Return the [x, y] coordinate for the center point of the cell that contains the specified text.  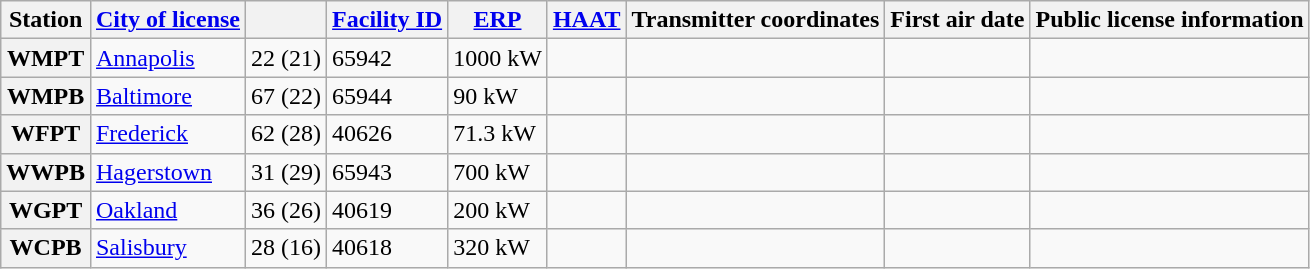
Frederick [168, 134]
1000 kW [498, 58]
31 (29) [286, 172]
Facility ID [388, 20]
65942 [388, 58]
Salisbury [168, 248]
40626 [388, 134]
200 kW [498, 210]
71.3 kW [498, 134]
Station [46, 20]
65944 [388, 96]
Annapolis [168, 58]
Public license information [1170, 20]
City of license [168, 20]
HAAT [586, 20]
WCPB [46, 248]
Oakland [168, 210]
90 kW [498, 96]
40618 [388, 248]
WMPB [46, 96]
40619 [388, 210]
320 kW [498, 248]
First air date [958, 20]
65943 [388, 172]
36 (26) [286, 210]
700 kW [498, 172]
28 (16) [286, 248]
67 (22) [286, 96]
WWPB [46, 172]
WMPT [46, 58]
Hagerstown [168, 172]
Baltimore [168, 96]
WGPT [46, 210]
22 (21) [286, 58]
62 (28) [286, 134]
Transmitter coordinates [756, 20]
WFPT [46, 134]
ERP [498, 20]
